Search for the cell housing the specified text and yield its [x, y] center coordinate. 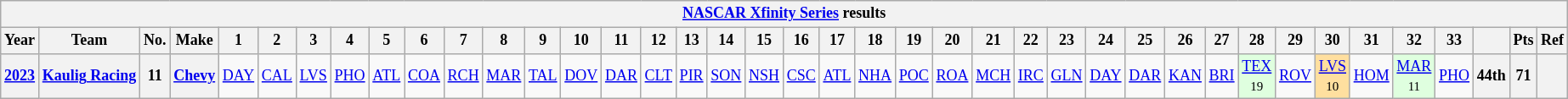
Chevy [195, 76]
MAR11 [1414, 76]
19 [914, 41]
10 [581, 41]
27 [1222, 41]
18 [875, 41]
33 [1455, 41]
2023 [20, 76]
29 [1295, 41]
No. [155, 41]
21 [993, 41]
32 [1414, 41]
3 [313, 41]
Year [20, 41]
4 [350, 41]
23 [1067, 41]
71 [1523, 76]
NHA [875, 76]
28 [1257, 41]
CLT [658, 76]
17 [837, 41]
26 [1186, 41]
LVS10 [1333, 76]
ROV [1295, 76]
22 [1030, 41]
CAL [277, 76]
5 [387, 41]
25 [1146, 41]
MCH [993, 76]
Kaulig Racing [88, 76]
PIR [692, 76]
24 [1106, 41]
TAL [543, 76]
Ref [1553, 41]
8 [504, 41]
20 [952, 41]
KAN [1186, 76]
44th [1491, 76]
BRI [1222, 76]
12 [658, 41]
RCH [463, 76]
TEX19 [1257, 76]
9 [543, 41]
NASCAR Xfinity Series results [784, 14]
SON [726, 76]
GLN [1067, 76]
DOV [581, 76]
14 [726, 41]
COA [425, 76]
30 [1333, 41]
2 [277, 41]
16 [801, 41]
31 [1372, 41]
13 [692, 41]
Make [195, 41]
POC [914, 76]
LVS [313, 76]
IRC [1030, 76]
CSC [801, 76]
1 [238, 41]
NSH [765, 76]
6 [425, 41]
ROA [952, 76]
HOM [1372, 76]
Pts [1523, 41]
7 [463, 41]
15 [765, 41]
Team [88, 41]
MAR [504, 76]
